Return the [X, Y] coordinate for the center point of the cell that contains the specified text.  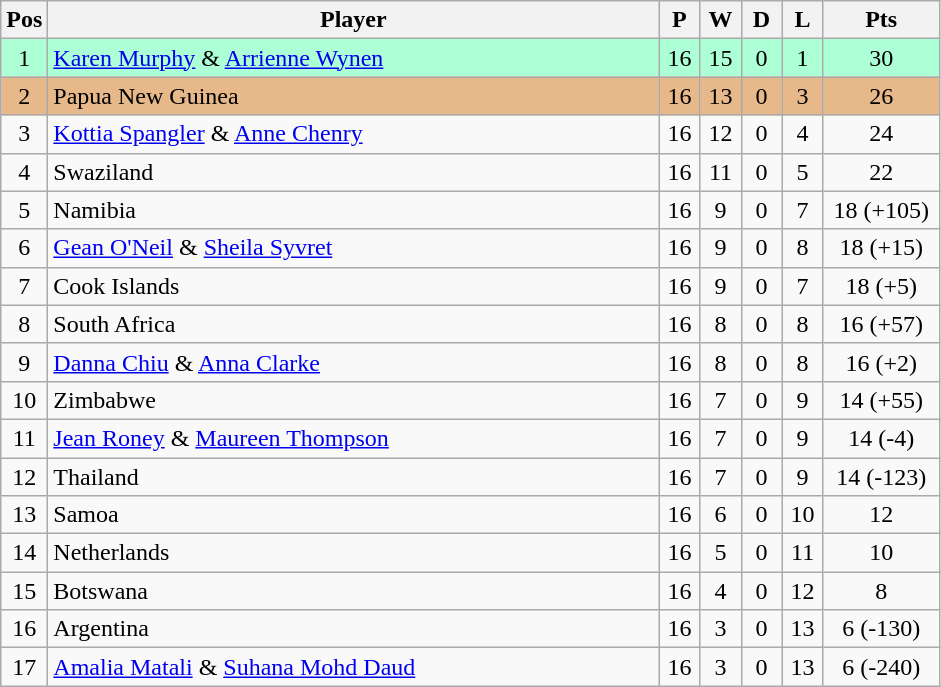
Danna Chiu & Anna Clarke [354, 362]
Zimbabwe [354, 400]
Thailand [354, 477]
14 (+55) [881, 400]
6 (-240) [881, 667]
Swaziland [354, 172]
17 [24, 667]
14 (-123) [881, 477]
Pos [24, 20]
Botswana [354, 591]
16 (+2) [881, 362]
Samoa [354, 515]
Pts [881, 20]
24 [881, 134]
Player [354, 20]
Namibia [354, 210]
L [802, 20]
W [720, 20]
6 (-130) [881, 629]
South Africa [354, 324]
14 [24, 553]
P [680, 20]
Kottia Spangler & Anne Chenry [354, 134]
18 (+5) [881, 286]
30 [881, 58]
Gean O'Neil & Sheila Syvret [354, 248]
Cook Islands [354, 286]
Jean Roney & Maureen Thompson [354, 438]
18 (+15) [881, 248]
2 [24, 96]
D [762, 20]
22 [881, 172]
18 (+105) [881, 210]
14 (-4) [881, 438]
Papua New Guinea [354, 96]
Karen Murphy & Arrienne Wynen [354, 58]
Netherlands [354, 553]
26 [881, 96]
Argentina [354, 629]
Amalia Matali & Suhana Mohd Daud [354, 667]
16 (+57) [881, 324]
